Provide the [x, y] coordinate of the cell's center where the given text is located.  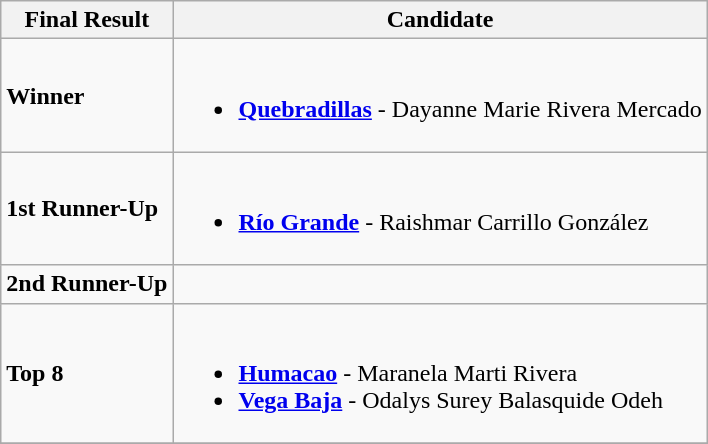
Quebradillas - Dayanne Marie Rivera Mercado [440, 96]
2nd Runner-Up [87, 284]
Río Grande - Raishmar Carrillo González [440, 208]
1st Runner-Up [87, 208]
Humacao - Maranela Marti Rivera Vega Baja - Odalys Surey Balasquide Odeh [440, 373]
Winner [87, 96]
Top 8 [87, 373]
Candidate [440, 20]
Final Result [87, 20]
